From the cell containing the given text, extract its center point as [X, Y] coordinate. 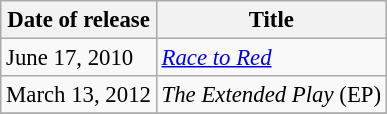
Title [271, 20]
June 17, 2010 [78, 58]
The Extended Play (EP) [271, 95]
Date of release [78, 20]
Race to Red [271, 58]
March 13, 2012 [78, 95]
